Find where the given text appears and provide that cell's center as (X, Y) coordinate. 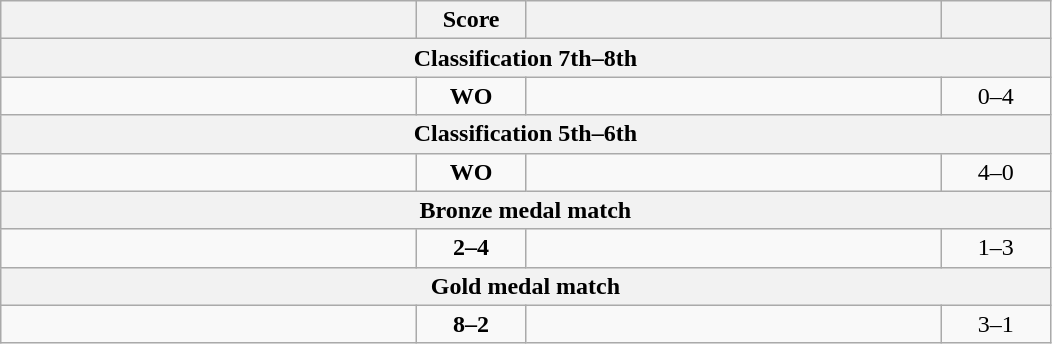
Classification 5th–6th (526, 134)
2–4 (472, 248)
Score (472, 20)
Gold medal match (526, 286)
1–3 (996, 248)
3–1 (996, 324)
0–4 (996, 96)
4–0 (996, 172)
Bronze medal match (526, 210)
Classification 7th–8th (526, 58)
8–2 (472, 324)
